Return the [x, y] coordinate for the center point of the cell that contains the specified text.  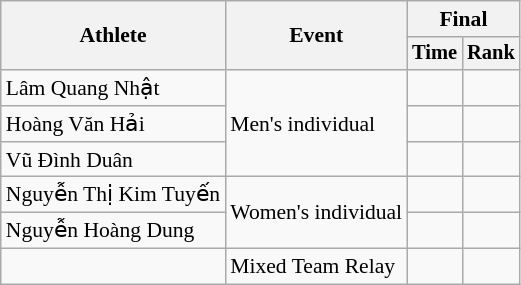
Nguyễn Thị Kim Tuyến [113, 195]
Event [316, 36]
Nguyễn Hoàng Dung [113, 231]
Rank [491, 54]
Hoàng Văn Hải [113, 124]
Mixed Team Relay [316, 267]
Lâm Quang Nhật [113, 88]
Men's individual [316, 124]
Time [434, 54]
Vũ Đình Duân [113, 160]
Final [463, 19]
Women's individual [316, 212]
Athlete [113, 36]
